Provide the [X, Y] coordinate of the cell's center where the given text is located.  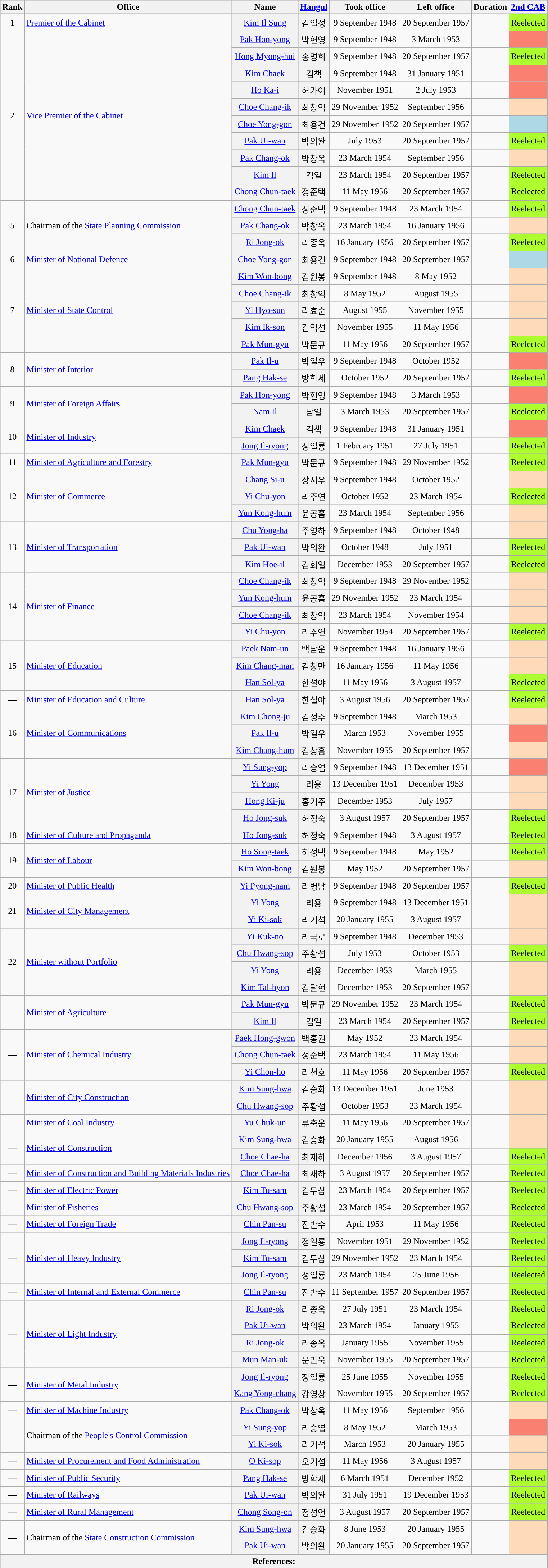
August 1956 [436, 1139]
Minister of Culture and Propaganda [128, 835]
Minister of Construction [128, 1148]
18 [12, 835]
Took office [365, 7]
19 [12, 860]
Kim Hoe-il [265, 564]
December 1952 [436, 1478]
Minister of Foreign Affairs [128, 403]
5 [12, 225]
Hong Ki-ju [265, 801]
Kim Tal-hyon [265, 987]
16 [12, 733]
Minister of Chemical Industry [128, 1055]
July 1951 [436, 547]
April 1953 [365, 1224]
Minister of State Control [128, 310]
Vice Premier of the Cabinet [128, 116]
Kang Yong-chang [265, 1393]
2 [12, 116]
17 [12, 793]
1 [12, 22]
Chairman of the State Construction Commission [128, 1537]
김일성 [314, 22]
Minister of Foreign Trade [128, 1224]
Yu Chuk-un [265, 1123]
Kim Chong-ju [265, 716]
Minister of Commerce [128, 496]
Hong Myong-hui [265, 56]
Minister of Electric Power [128, 1190]
20 [12, 885]
6 March 1951 [365, 1478]
Premier of the Cabinet [128, 22]
March 1955 [436, 970]
허성택 [314, 852]
Yi Kuk-no [265, 936]
백홍권 [314, 1038]
July 1957 [436, 801]
References: [274, 1561]
홍기주 [314, 801]
Minister of Public Health [128, 885]
Minister of Light Industry [128, 1334]
김창흠 [314, 750]
오기섭 [314, 1461]
백남운 [314, 649]
Minister of Transportation [128, 547]
7 [12, 310]
Paek Nam-un [265, 649]
허가이 [314, 90]
Chu Yong-ha [265, 530]
21 [12, 911]
Kim Ik-son [265, 327]
리천호 [314, 1072]
Minister of Internal and External Commerce [128, 1292]
Minister of Construction and Building Materials Industries [128, 1173]
Minister of City Construction [128, 1097]
10 [12, 437]
13 [12, 547]
15 [12, 665]
3 August 1956 [365, 699]
리병남 [314, 885]
Minister of National Defence [128, 260]
김익선 [314, 327]
강영창 [314, 1393]
Kim Chang-man [265, 665]
주영하 [314, 530]
정성언 [314, 1512]
Rank [12, 7]
Minister of Railways [128, 1495]
Minister of Metal Industry [128, 1385]
Nam Il [265, 411]
December 1956 [365, 1157]
31 July 1951 [365, 1495]
장시우 [314, 480]
14 [12, 606]
6 [12, 260]
22 [12, 962]
Name [265, 7]
Minister of Heavy Industry [128, 1258]
Minister of Interior [128, 369]
문만욱 [314, 1359]
리극로 [314, 936]
Ho Song-taek [265, 852]
류축운 [314, 1123]
홍명희 [314, 56]
9 [12, 403]
Minister of Rural Management [128, 1512]
Minister of Agriculture and Forestry [128, 462]
12 [12, 496]
Minister of Machine Industry [128, 1410]
Minister of Industry [128, 437]
Chong Song-on [265, 1512]
Minister without Portfolio [128, 962]
김창만 [314, 665]
8 June 1953 [365, 1528]
Kim Il Sung [265, 22]
Ho Ka-i [265, 90]
2 July 1953 [436, 90]
25 June 1956 [436, 1275]
김달현 [314, 987]
남일 [314, 411]
Minister of Labour [128, 860]
Minister of Procurement and Food Administration [128, 1461]
Kim Chang-hum [265, 750]
Left office [436, 7]
Office [128, 7]
Minister of Justice [128, 793]
Chang Si-u [265, 480]
Minister of Education and Culture [128, 699]
11 [12, 462]
Chairman of the State Planning Commission [128, 225]
Minister of Education [128, 665]
Yi Hyo-sun [265, 310]
Chairman of the People's Control Commission [128, 1436]
11 September 1957 [365, 1292]
김회일 [314, 564]
Minister of Finance [128, 606]
25 June 1955 [365, 1377]
김정주 [314, 716]
Minister of Agriculture [128, 1012]
June 1953 [436, 1089]
8 [12, 369]
Minister of Communications [128, 733]
Yi Pyong-nam [265, 885]
Minister of Public Security [128, 1478]
O Ki-sop [265, 1461]
Paek Hong-gwon [265, 1038]
2nd CAB [528, 7]
1 February 1951 [365, 445]
Mun Man-uk [265, 1359]
Hangul [314, 7]
Minister of City Management [128, 911]
Minister of Fisheries [128, 1207]
리효순 [314, 310]
Duration [490, 7]
19 December 1953 [436, 1495]
Yi Chon-ho [265, 1072]
Minister of Coal Industry [128, 1123]
